Search for the cell housing the specified text and yield its (X, Y) center coordinate. 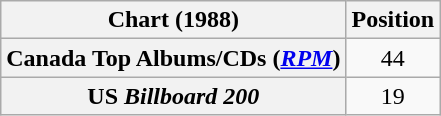
Position (393, 20)
Canada Top Albums/CDs (RPM) (174, 58)
US Billboard 200 (174, 96)
44 (393, 58)
19 (393, 96)
Chart (1988) (174, 20)
